From the cell containing the given text, extract its center point as [X, Y] coordinate. 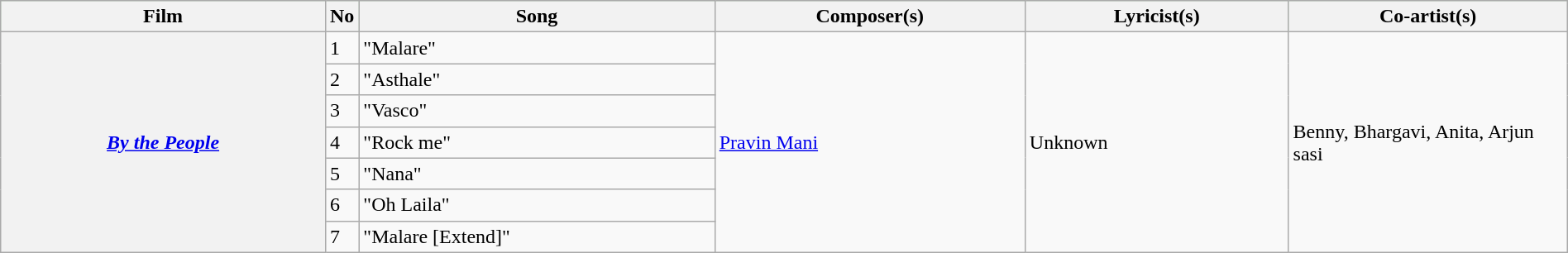
Unknown [1156, 142]
Composer(s) [870, 17]
Film [164, 17]
3 [342, 111]
"Nana" [537, 174]
"Vasco" [537, 111]
Lyricist(s) [1156, 17]
Co-artist(s) [1427, 17]
"Malare" [537, 48]
"Oh Laila" [537, 205]
Benny, Bhargavi, Anita, Arjun sasi [1427, 142]
No [342, 17]
6 [342, 205]
1 [342, 48]
5 [342, 174]
4 [342, 142]
Song [537, 17]
2 [342, 79]
"Asthale" [537, 79]
7 [342, 236]
"Malare [Extend]" [537, 236]
By the People [164, 142]
Pravin Mani [870, 142]
"Rock me" [537, 142]
